Extract the (x, y) coordinate from the center of the cell holding the provided text.  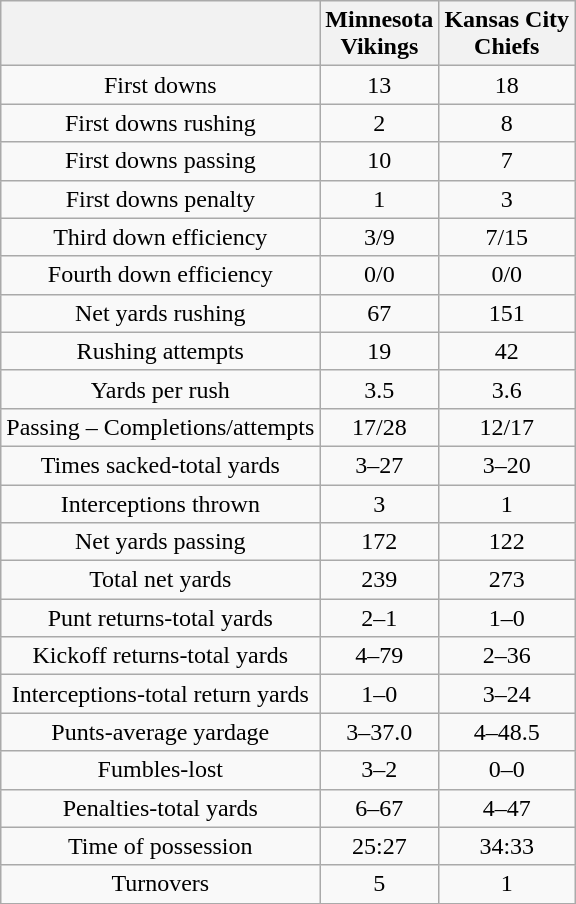
Fumbles-lost (160, 770)
34:33 (507, 846)
4–47 (507, 808)
First downs passing (160, 161)
239 (380, 580)
Kansas CityChiefs (507, 34)
7/15 (507, 237)
Rushing attempts (160, 351)
12/17 (507, 427)
172 (380, 542)
2–1 (380, 618)
Yards per rush (160, 389)
Time of possession (160, 846)
18 (507, 85)
122 (507, 542)
Interceptions-total return yards (160, 694)
Total net yards (160, 580)
19 (380, 351)
Punts-average yardage (160, 732)
Net yards rushing (160, 313)
Times sacked-total yards (160, 465)
151 (507, 313)
3–24 (507, 694)
25:27 (380, 846)
Penalties-total yards (160, 808)
Interceptions thrown (160, 503)
3–20 (507, 465)
67 (380, 313)
6–67 (380, 808)
MinnesotaVikings (380, 34)
Third down efficiency (160, 237)
First downs penalty (160, 199)
Punt returns-total yards (160, 618)
13 (380, 85)
4–48.5 (507, 732)
3–37.0 (380, 732)
10 (380, 161)
0–0 (507, 770)
3.6 (507, 389)
Fourth down efficiency (160, 275)
3–2 (380, 770)
3–27 (380, 465)
First downs (160, 85)
3/9 (380, 237)
7 (507, 161)
42 (507, 351)
First downs rushing (160, 123)
Turnovers (160, 884)
3.5 (380, 389)
Passing – Completions/attempts (160, 427)
17/28 (380, 427)
Net yards passing (160, 542)
273 (507, 580)
8 (507, 123)
2–36 (507, 656)
4–79 (380, 656)
2 (380, 123)
5 (380, 884)
Kickoff returns-total yards (160, 656)
